Identify which cell holds the provided text, then report its (x, y) central coordinate. 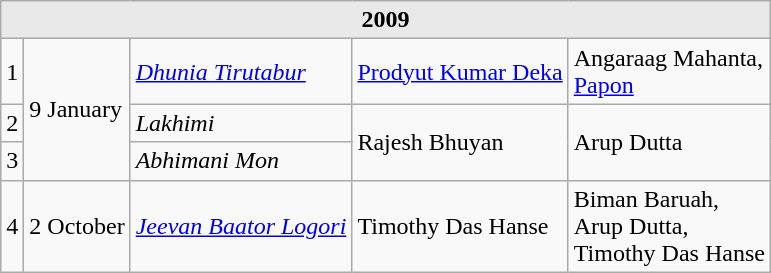
Rajesh Bhuyan (460, 142)
4 (12, 226)
Prodyut Kumar Deka (460, 72)
Timothy Das Hanse (460, 226)
2009 (386, 20)
2 (12, 123)
9 January (77, 110)
2 October (77, 226)
1 (12, 72)
3 (12, 161)
Arup Dutta (669, 142)
Dhunia Tirutabur (241, 72)
Abhimani Mon (241, 161)
Biman Baruah, Arup Dutta, Timothy Das Hanse (669, 226)
Lakhimi (241, 123)
Jeevan Baator Logori (241, 226)
Angaraag Mahanta, Papon (669, 72)
